Output the (x, y) coordinate of the center of the cell containing the given text.  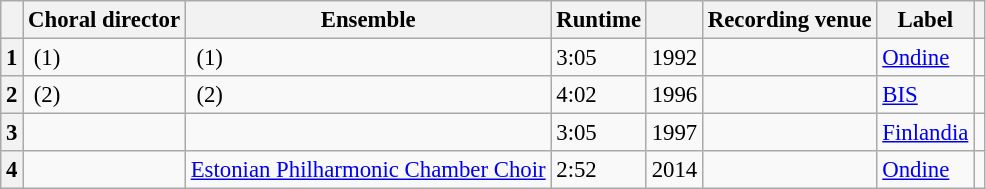
2:52 (598, 170)
3 (12, 133)
BIS (926, 95)
2014 (674, 170)
4 (12, 170)
Label (926, 20)
4:02 (598, 95)
Choral director (104, 20)
Ensemble (368, 20)
1996 (674, 95)
2 (12, 95)
1992 (674, 58)
Runtime (598, 20)
Recording venue (789, 20)
Finlandia (926, 133)
1997 (674, 133)
1 (12, 58)
Estonian Philharmonic Chamber Choir (368, 170)
